Locate the cell with the specified text and output its (x, y) center coordinate. 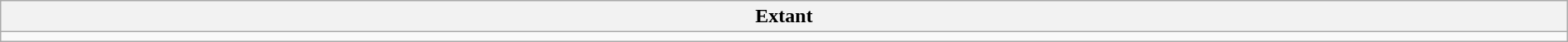
Extant (784, 16)
